Return [X, Y] of the center of cell containing provided text 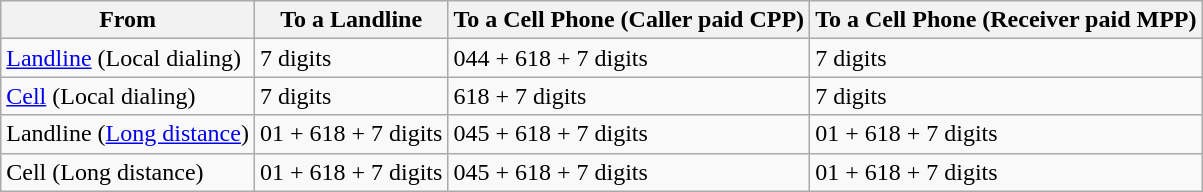
Cell (Local dialing) [128, 96]
From [128, 20]
Landline (Long distance) [128, 134]
044 + 618 + 7 digits [629, 58]
Landline (Local dialing) [128, 58]
To a Cell Phone (Caller paid CPP) [629, 20]
618 + 7 digits [629, 96]
To a Cell Phone (Receiver paid MPP) [1006, 20]
Cell (Long distance) [128, 172]
To a Landline [350, 20]
